Detect which cell encompasses the target text, then output its [X, Y] center coordinate. 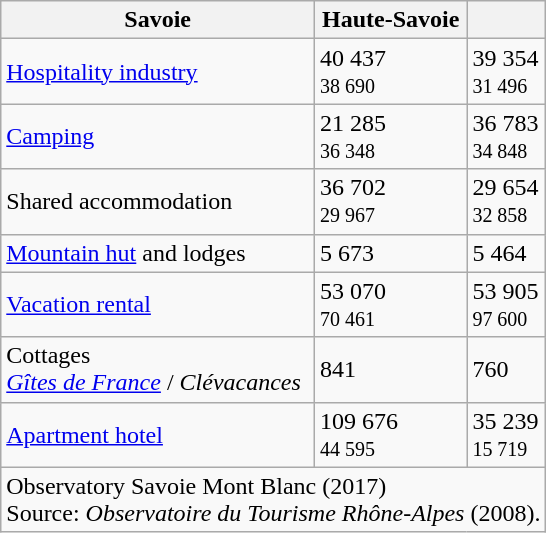
Observatory Savoie Mont Blanc (2017)Source: Observatoire du Tourisme Rhône-Alpes (2008). [274, 500]
Hospitality industry [158, 72]
5 673 [391, 253]
36 70229 967 [391, 202]
29 65432 858 [506, 202]
53 90597 600 [506, 304]
40 43738 690 [391, 72]
841 [391, 370]
760 [506, 370]
39 35431 496 [506, 72]
Haute-Savoie [391, 20]
36 78334 848 [506, 136]
Apartment hotel [158, 434]
21 28536 348 [391, 136]
Shared accommodation [158, 202]
CottagesGîtes de France / Clévacances [158, 370]
Camping [158, 136]
109 67644 595 [391, 434]
5 464 [506, 253]
Mountain hut and lodges [158, 253]
Savoie [158, 20]
53 07070 461 [391, 304]
35 23915 719 [506, 434]
Vacation rental [158, 304]
